Determine the (x, y) coordinate at the center of the cell enclosing the given text.  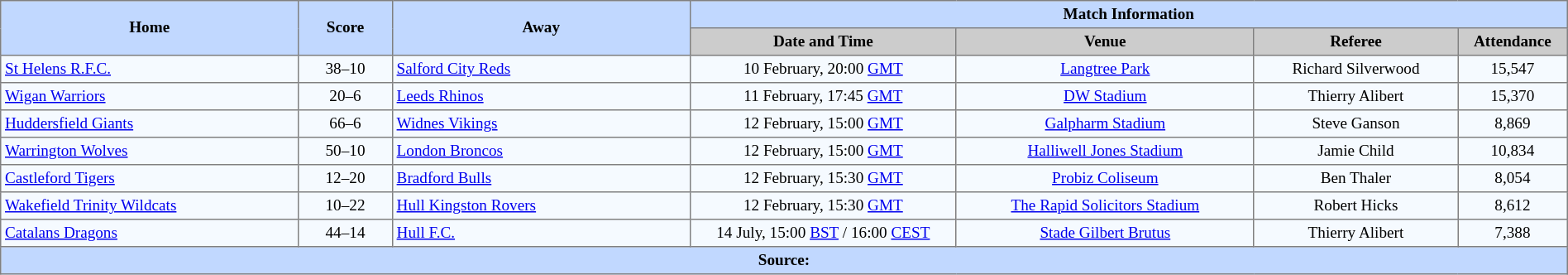
8,869 (1513, 124)
Castleford Tigers (150, 179)
Halliwell Jones Stadium (1105, 151)
Leeds Rhinos (541, 96)
Attendance (1513, 41)
Referee (1355, 41)
10,834 (1513, 151)
Jamie Child (1355, 151)
Ben Thaler (1355, 179)
11 February, 17:45 GMT (823, 96)
Salford City Reds (541, 70)
7,388 (1513, 234)
Steve Ganson (1355, 124)
20–6 (346, 96)
10 February, 20:00 GMT (823, 70)
12–20 (346, 179)
Langtree Park (1105, 70)
Hull F.C. (541, 234)
Venue (1105, 41)
Source: (784, 260)
Date and Time (823, 41)
Bradford Bulls (541, 179)
The Rapid Solicitors Stadium (1105, 205)
8,054 (1513, 179)
66–6 (346, 124)
DW Stadium (1105, 96)
St Helens R.F.C. (150, 70)
Score (346, 28)
Wakefield Trinity Wildcats (150, 205)
London Broncos (541, 151)
38–10 (346, 70)
44–14 (346, 234)
Match Information (1128, 15)
Galpharm Stadium (1105, 124)
Catalans Dragons (150, 234)
Stade Gilbert Brutus (1105, 234)
15,547 (1513, 70)
50–10 (346, 151)
Home (150, 28)
Huddersfield Giants (150, 124)
Hull Kingston Rovers (541, 205)
Away (541, 28)
Warrington Wolves (150, 151)
Richard Silverwood (1355, 70)
Robert Hicks (1355, 205)
8,612 (1513, 205)
Wigan Warriors (150, 96)
10–22 (346, 205)
15,370 (1513, 96)
Widnes Vikings (541, 124)
Probiz Coliseum (1105, 179)
14 July, 15:00 BST / 16:00 CEST (823, 234)
